Provide the [x, y] coordinate of the cell's center where the given text is located.  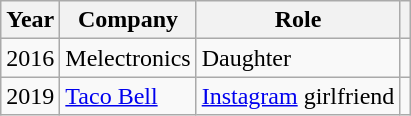
Year [30, 20]
2016 [30, 58]
Role [298, 20]
2019 [30, 96]
Melectronics [128, 58]
Taco Bell [128, 96]
Company [128, 20]
Daughter [298, 58]
Instagram girlfriend [298, 96]
